Search for the cell housing the specified text and yield its [X, Y] center coordinate. 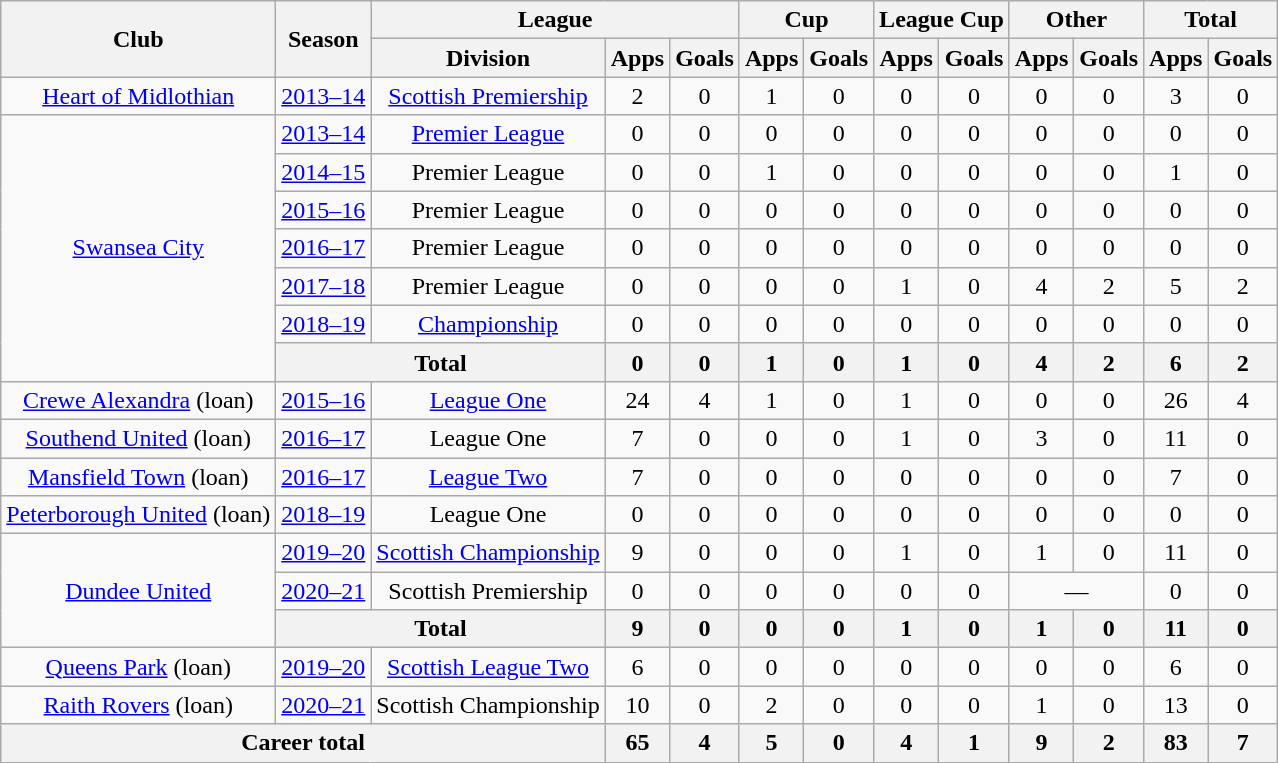
Season [324, 39]
2017–18 [324, 286]
Heart of Midlothian [138, 96]
Club [138, 39]
26 [1176, 400]
Raith Rovers (loan) [138, 705]
— [1076, 591]
Division [488, 58]
Career total [303, 743]
League [556, 20]
2014–15 [324, 172]
Championship [488, 324]
Peterborough United (loan) [138, 515]
League Two [488, 477]
13 [1176, 705]
League Cup [942, 20]
Queens Park (loan) [138, 667]
65 [637, 743]
Scottish League Two [488, 667]
83 [1176, 743]
10 [637, 705]
Cup [806, 20]
Southend United (loan) [138, 438]
Other [1076, 20]
Dundee United [138, 591]
Mansfield Town (loan) [138, 477]
24 [637, 400]
Crewe Alexandra (loan) [138, 400]
Swansea City [138, 248]
